Detect which cell encompasses the target text, then output its (x, y) center coordinate. 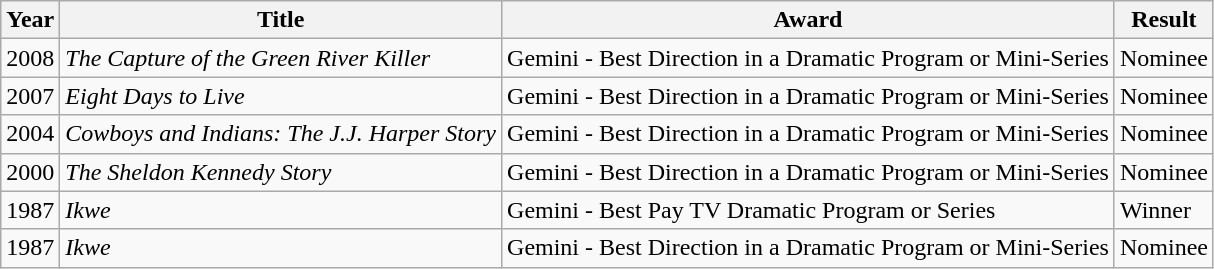
The Sheldon Kennedy Story (281, 172)
Year (30, 20)
2008 (30, 58)
Eight Days to Live (281, 96)
Title (281, 20)
Gemini - Best Pay TV Dramatic Program or Series (808, 210)
The Capture of the Green River Killer (281, 58)
2007 (30, 96)
Result (1164, 20)
2000 (30, 172)
Cowboys and Indians: The J.J. Harper Story (281, 134)
2004 (30, 134)
Winner (1164, 210)
Award (808, 20)
